Extract the (x, y) coordinate from the center of the cell holding the provided text.  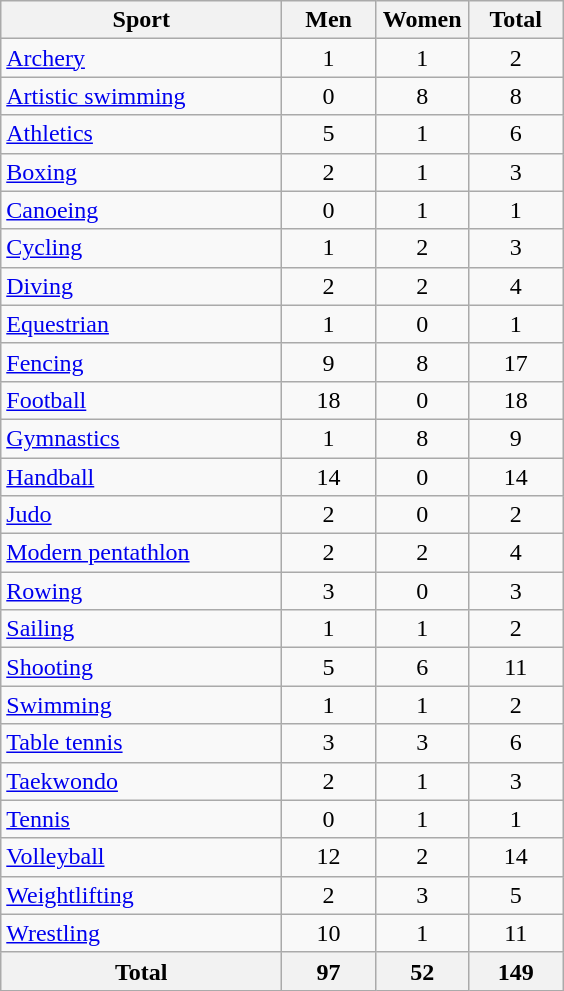
Table tennis (142, 743)
Men (329, 20)
Sport (142, 20)
Fencing (142, 362)
Volleyball (142, 857)
Swimming (142, 705)
149 (516, 971)
Boxing (142, 172)
97 (329, 971)
Football (142, 400)
Equestrian (142, 324)
10 (329, 933)
Modern pentathlon (142, 553)
Rowing (142, 591)
Tennis (142, 819)
Sailing (142, 629)
Cycling (142, 248)
Women (422, 20)
Gymnastics (142, 438)
17 (516, 362)
Shooting (142, 667)
12 (329, 857)
Taekwondo (142, 781)
Wrestling (142, 933)
52 (422, 971)
Archery (142, 58)
Handball (142, 477)
Athletics (142, 134)
Weightlifting (142, 895)
Judo (142, 515)
Canoeing (142, 210)
Diving (142, 286)
Artistic swimming (142, 96)
